Detect which cell encompasses the target text, then output its [X, Y] center coordinate. 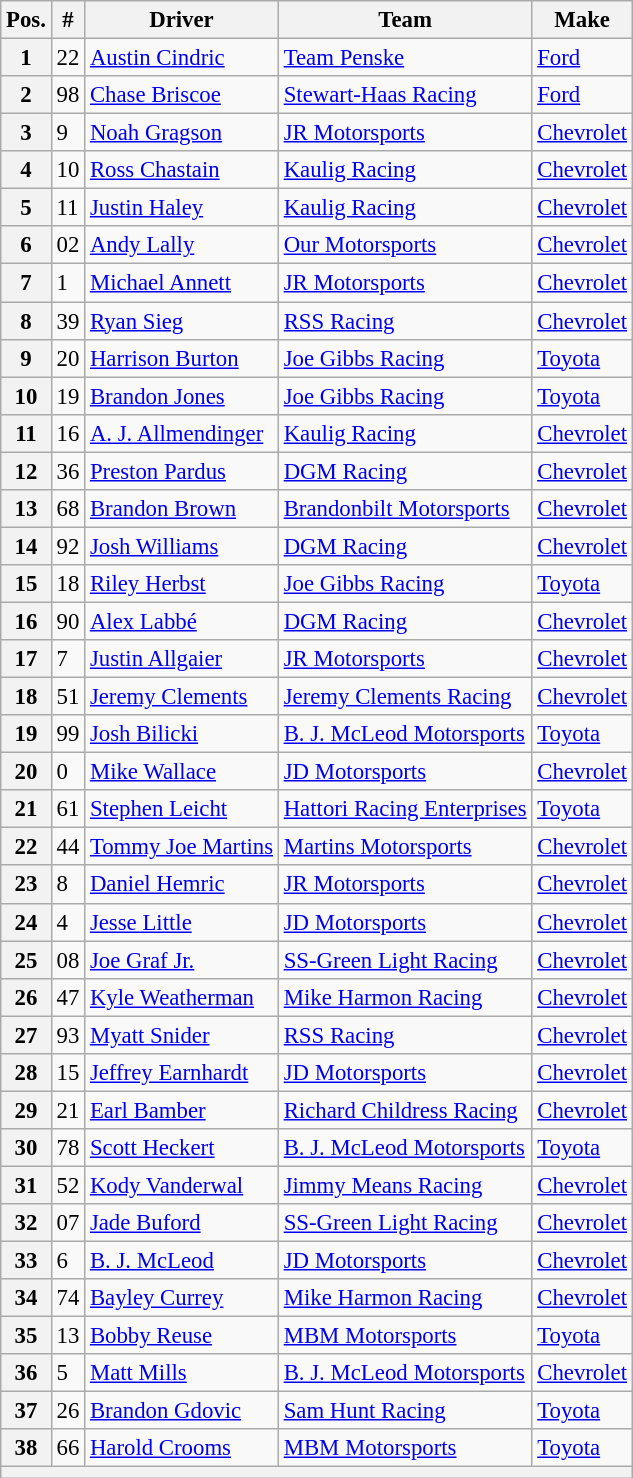
Michael Annett [182, 283]
Jeffrey Earnhardt [182, 1073]
Riley Herbst [182, 584]
Pos. [26, 20]
Justin Haley [182, 208]
28 [26, 1073]
90 [68, 621]
Mike Wallace [182, 772]
66 [68, 1449]
2 [26, 95]
Team Penske [405, 58]
Kyle Weatherman [182, 997]
Ryan Sieg [182, 321]
Chase Briscoe [182, 95]
51 [68, 697]
38 [26, 1449]
78 [68, 1148]
27 [26, 1035]
Make [582, 20]
07 [68, 1223]
Richard Childress Racing [405, 1110]
Our Motorsports [405, 245]
99 [68, 734]
Jesse Little [182, 922]
33 [26, 1261]
0 [68, 772]
Matt Mills [182, 1373]
Stephen Leicht [182, 809]
Jade Buford [182, 1223]
Preston Pardus [182, 471]
3 [26, 133]
# [68, 20]
Myatt Snider [182, 1035]
23 [26, 885]
17 [26, 659]
Ross Chastain [182, 170]
Hattori Racing Enterprises [405, 809]
Brandon Jones [182, 396]
Team [405, 20]
Stewart-Haas Racing [405, 95]
Alex Labbé [182, 621]
Austin Cindric [182, 58]
Sam Hunt Racing [405, 1411]
68 [68, 509]
24 [26, 922]
25 [26, 960]
34 [26, 1298]
35 [26, 1336]
Scott Heckert [182, 1148]
Martins Motorsports [405, 847]
Josh Williams [182, 546]
Josh Bilicki [182, 734]
Jeremy Clements [182, 697]
47 [68, 997]
08 [68, 960]
93 [68, 1035]
Earl Bamber [182, 1110]
Kody Vanderwal [182, 1185]
74 [68, 1298]
B. J. McLeod [182, 1261]
Bayley Currey [182, 1298]
98 [68, 95]
Bobby Reuse [182, 1336]
Jimmy Means Racing [405, 1185]
Justin Allgaier [182, 659]
Harrison Burton [182, 358]
61 [68, 809]
30 [26, 1148]
Jeremy Clements Racing [405, 697]
37 [26, 1411]
92 [68, 546]
02 [68, 245]
39 [68, 321]
12 [26, 471]
52 [68, 1185]
Daniel Hemric [182, 885]
29 [26, 1110]
A. J. Allmendinger [182, 433]
14 [26, 546]
31 [26, 1185]
44 [68, 847]
Tommy Joe Martins [182, 847]
Brandonbilt Motorsports [405, 509]
Noah Gragson [182, 133]
Harold Crooms [182, 1449]
Driver [182, 20]
Brandon Gdovic [182, 1411]
Andy Lally [182, 245]
Brandon Brown [182, 509]
Joe Graf Jr. [182, 960]
32 [26, 1223]
